Locate the cell with the specified text and output its [x, y] center coordinate. 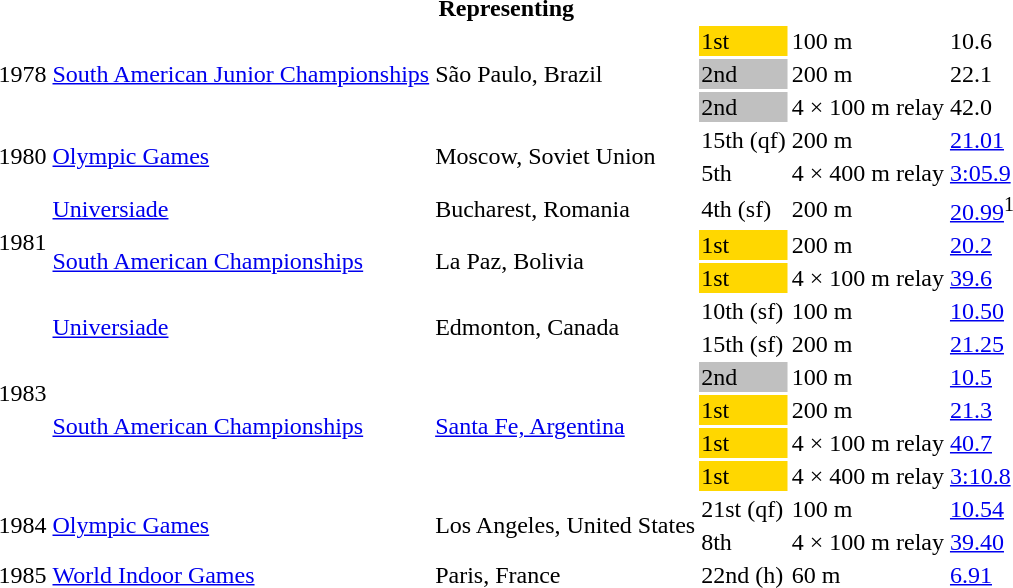
La Paz, Bolivia [566, 262]
5th [744, 173]
Bucharest, Romania [566, 209]
4th (sf) [744, 209]
South American Junior Championships [241, 74]
São Paulo, Brazil [566, 74]
10th (sf) [744, 311]
8th [744, 542]
Edmonton, Canada [566, 328]
Moscow, Soviet Union [566, 156]
21st (qf) [744, 509]
15th (qf) [744, 140]
Santa Fe, Argentina [566, 426]
15th (sf) [744, 344]
Los Angeles, United States [566, 526]
